Return the (x, y) coordinate for the center point of the cell that contains the specified text.  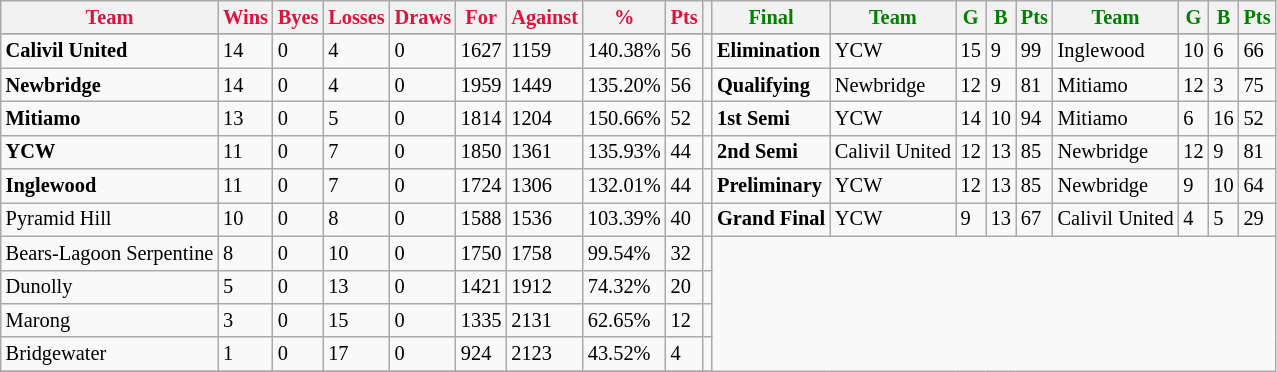
1912 (544, 287)
75 (1258, 85)
Preliminary (771, 186)
Elimination (771, 51)
2131 (544, 320)
1306 (544, 186)
103.39% (624, 219)
1758 (544, 253)
150.66% (624, 118)
94 (1034, 118)
1750 (481, 253)
99.54% (624, 253)
140.38% (624, 51)
Bridgewater (110, 354)
1588 (481, 219)
66 (1258, 51)
Grand Final (771, 219)
Losses (356, 17)
1st Semi (771, 118)
1814 (481, 118)
1724 (481, 186)
1421 (481, 287)
32 (684, 253)
For (481, 17)
1 (246, 354)
Qualifying (771, 85)
1159 (544, 51)
Draws (423, 17)
62.65% (624, 320)
99 (1034, 51)
1850 (481, 152)
43.52% (624, 354)
67 (1034, 219)
Byes (298, 17)
1335 (481, 320)
135.93% (624, 152)
Dunolly (110, 287)
17 (356, 354)
29 (1258, 219)
1361 (544, 152)
2nd Semi (771, 152)
1627 (481, 51)
64 (1258, 186)
Pyramid Hill (110, 219)
1449 (544, 85)
Wins (246, 17)
135.20% (624, 85)
20 (684, 287)
16 (1224, 118)
1204 (544, 118)
Against (544, 17)
1536 (544, 219)
132.01% (624, 186)
Marong (110, 320)
40 (684, 219)
% (624, 17)
924 (481, 354)
2123 (544, 354)
Final (771, 17)
1959 (481, 85)
74.32% (624, 287)
Bears-Lagoon Serpentine (110, 253)
